Search for the cell housing the specified text and yield its (X, Y) center coordinate. 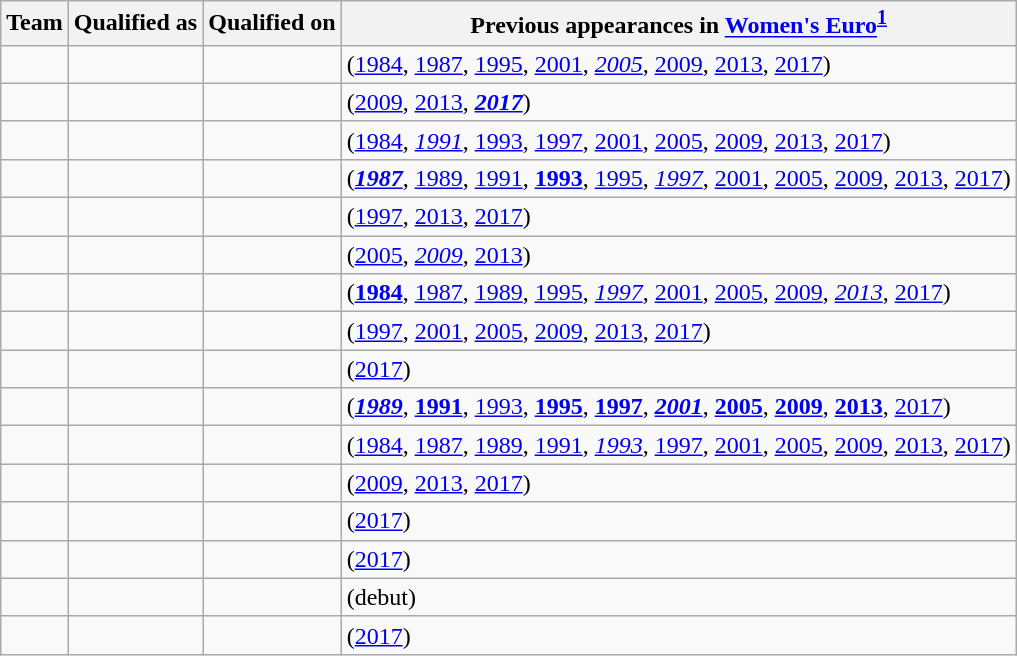
(debut) (678, 597)
(1984, 1987, 1989, 1991, 1993, 1997, 2001, 2005, 2009, 2013, 2017) (678, 445)
(1997, 2001, 2005, 2009, 2013, 2017) (678, 331)
(1997, 2013, 2017) (678, 217)
(1984, 1987, 1995, 2001, 2005, 2009, 2013, 2017) (678, 64)
(2005, 2009, 2013) (678, 255)
(1984, 1991, 1993, 1997, 2001, 2005, 2009, 2013, 2017) (678, 140)
(1989, 1991, 1993, 1995, 1997, 2001, 2005, 2009, 2013, 2017) (678, 407)
Team (35, 24)
Previous appearances in Women's Euro1 (678, 24)
(1987, 1989, 1991, 1993, 1995, 1997, 2001, 2005, 2009, 2013, 2017) (678, 178)
Qualified as (135, 24)
Qualified on (272, 24)
(1984, 1987, 1989, 1995, 1997, 2001, 2005, 2009, 2013, 2017) (678, 293)
